Return the [X, Y] coordinate for the center point of the cell that contains the specified text.  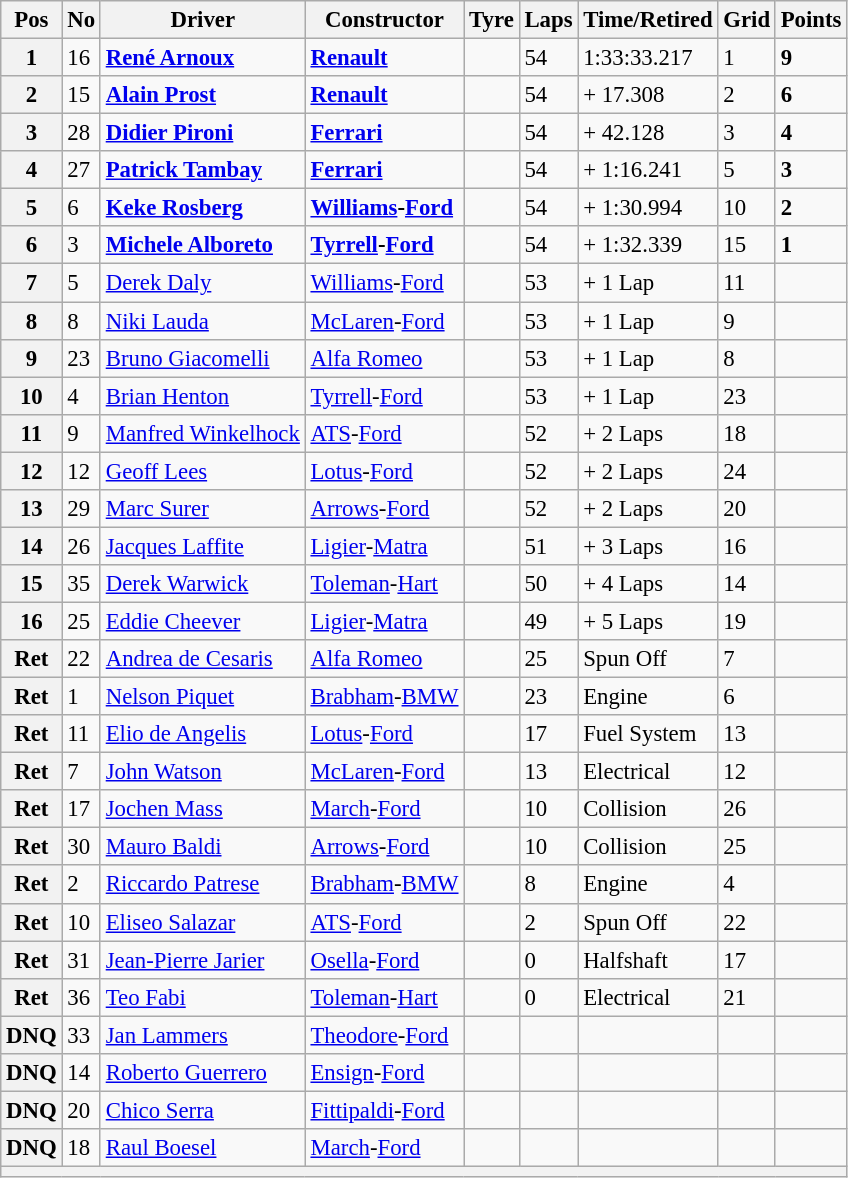
50 [548, 584]
Teo Fabi [202, 997]
28 [81, 133]
Time/Retired [648, 20]
Geoff Lees [202, 471]
Ensign-Ford [384, 1073]
+ 17.308 [648, 95]
Chico Serra [202, 1110]
29 [81, 509]
Fuel System [648, 734]
Eliseo Salazar [202, 922]
Points [810, 20]
31 [81, 960]
René Arnoux [202, 58]
Grid [746, 20]
Riccardo Patrese [202, 885]
36 [81, 997]
Roberto Guerrero [202, 1073]
+ 3 Laps [648, 546]
Halfshaft [648, 960]
Jan Lammers [202, 1035]
Jochen Mass [202, 809]
Andrea de Cesaris [202, 659]
Nelson Piquet [202, 697]
Manfred Winkelhock [202, 433]
Bruno Giacomelli [202, 358]
21 [746, 997]
+ 5 Laps [648, 621]
+ 1:30.994 [648, 208]
Niki Lauda [202, 321]
Jean-Pierre Jarier [202, 960]
19 [746, 621]
Derek Daly [202, 283]
Didier Pironi [202, 133]
Fittipaldi-Ford [384, 1110]
27 [81, 170]
Elio de Angelis [202, 734]
Patrick Tambay [202, 170]
Pos [32, 20]
Osella-Ford [384, 960]
Alain Prost [202, 95]
Tyre [492, 20]
Raul Boesel [202, 1148]
Laps [548, 20]
Driver [202, 20]
+ 1:16.241 [648, 170]
Michele Alboreto [202, 245]
Keke Rosberg [202, 208]
Derek Warwick [202, 584]
1:33:33.217 [648, 58]
John Watson [202, 772]
Constructor [384, 20]
Eddie Cheever [202, 621]
Mauro Baldi [202, 847]
+ 4 Laps [648, 584]
35 [81, 584]
Jacques Laffite [202, 546]
Brian Henton [202, 396]
No [81, 20]
30 [81, 847]
Marc Surer [202, 509]
33 [81, 1035]
Theodore-Ford [384, 1035]
+ 1:32.339 [648, 245]
+ 42.128 [648, 133]
51 [548, 546]
49 [548, 621]
24 [746, 471]
